Output the (x, y) coordinate of the center of the cell containing the given text.  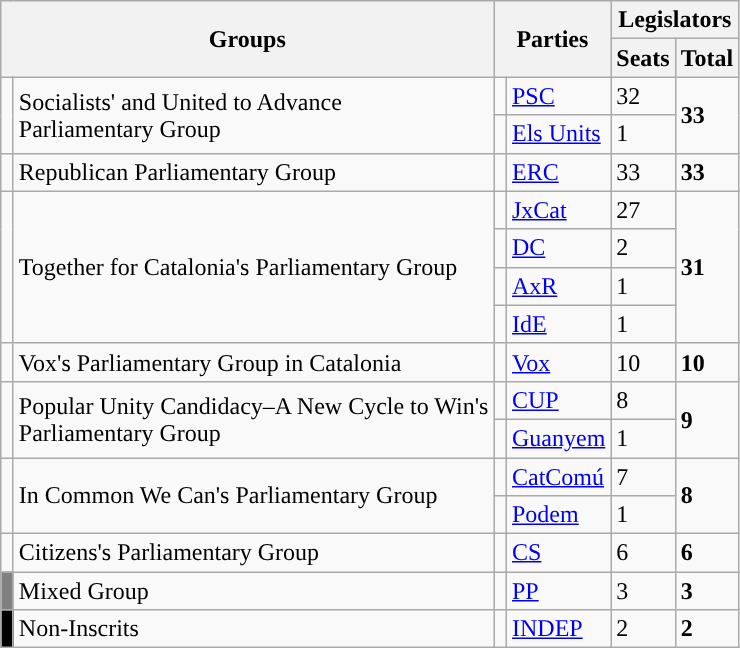
In Common We Can's Parliamentary Group (254, 496)
Els Units (558, 134)
Non-Inscrits (254, 629)
Guanyem (558, 438)
ERC (558, 172)
AxR (558, 286)
Seats (643, 58)
Republican Parliamentary Group (254, 172)
INDEP (558, 629)
Popular Unity Candidacy–A New Cycle to Win'sParliamentary Group (254, 419)
32 (643, 96)
IdE (558, 324)
9 (707, 419)
Total (707, 58)
PSC (558, 96)
Vox (558, 362)
Socialists' and United to AdvanceParliamentary Group (254, 115)
JxCat (558, 210)
PP (558, 591)
Parties (552, 39)
Mixed Group (254, 591)
Vox's Parliamentary Group in Catalonia (254, 362)
Groups (248, 39)
DC (558, 248)
Citizens's Parliamentary Group (254, 553)
Together for Catalonia's Parliamentary Group (254, 267)
CUP (558, 400)
31 (707, 267)
27 (643, 210)
Legislators (675, 20)
Podem (558, 515)
CatComú (558, 477)
CS (558, 553)
7 (643, 477)
